Identify which cell holds the provided text, then report its [x, y] central coordinate. 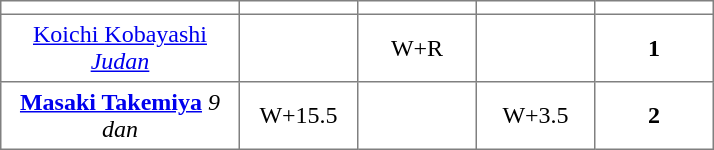
W+3.5 [535, 116]
2 [654, 116]
Masaki Takemiya 9 dan [120, 116]
1 [654, 48]
Koichi Kobayashi Judan [120, 48]
W+15.5 [298, 116]
W+R [417, 48]
